Scan for the cell matching the given text and deliver its (x, y) coordinate at center. 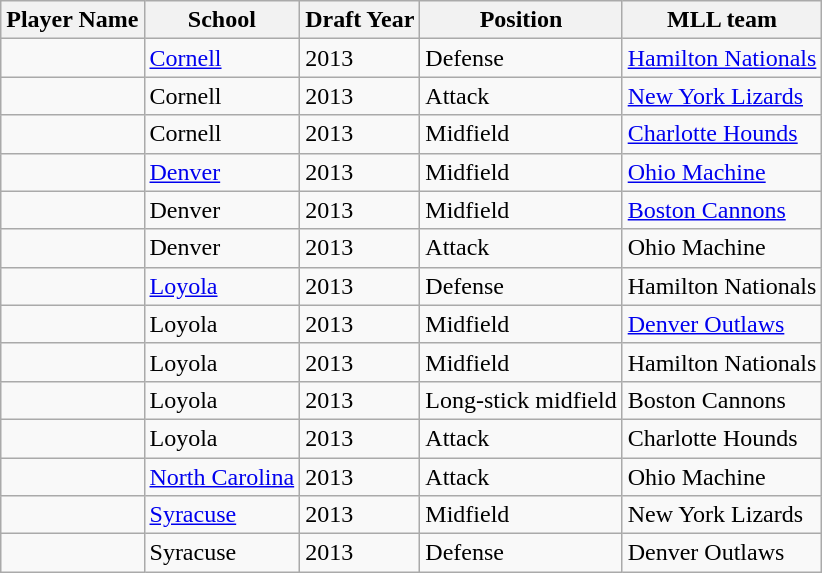
North Carolina (222, 477)
Long-stick midfield (521, 400)
School (222, 20)
Player Name (72, 20)
Position (521, 20)
MLL team (722, 20)
Draft Year (360, 20)
